Search for the cell housing the specified text and yield its (x, y) center coordinate. 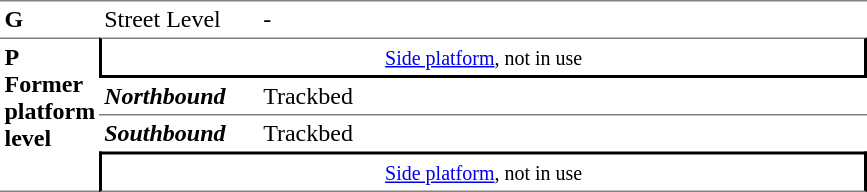
Northbound (180, 97)
Street Level (180, 19)
PFormer platform level (50, 115)
Southbound (180, 134)
G (50, 19)
